Identify which cell holds the provided text, then report its (x, y) central coordinate. 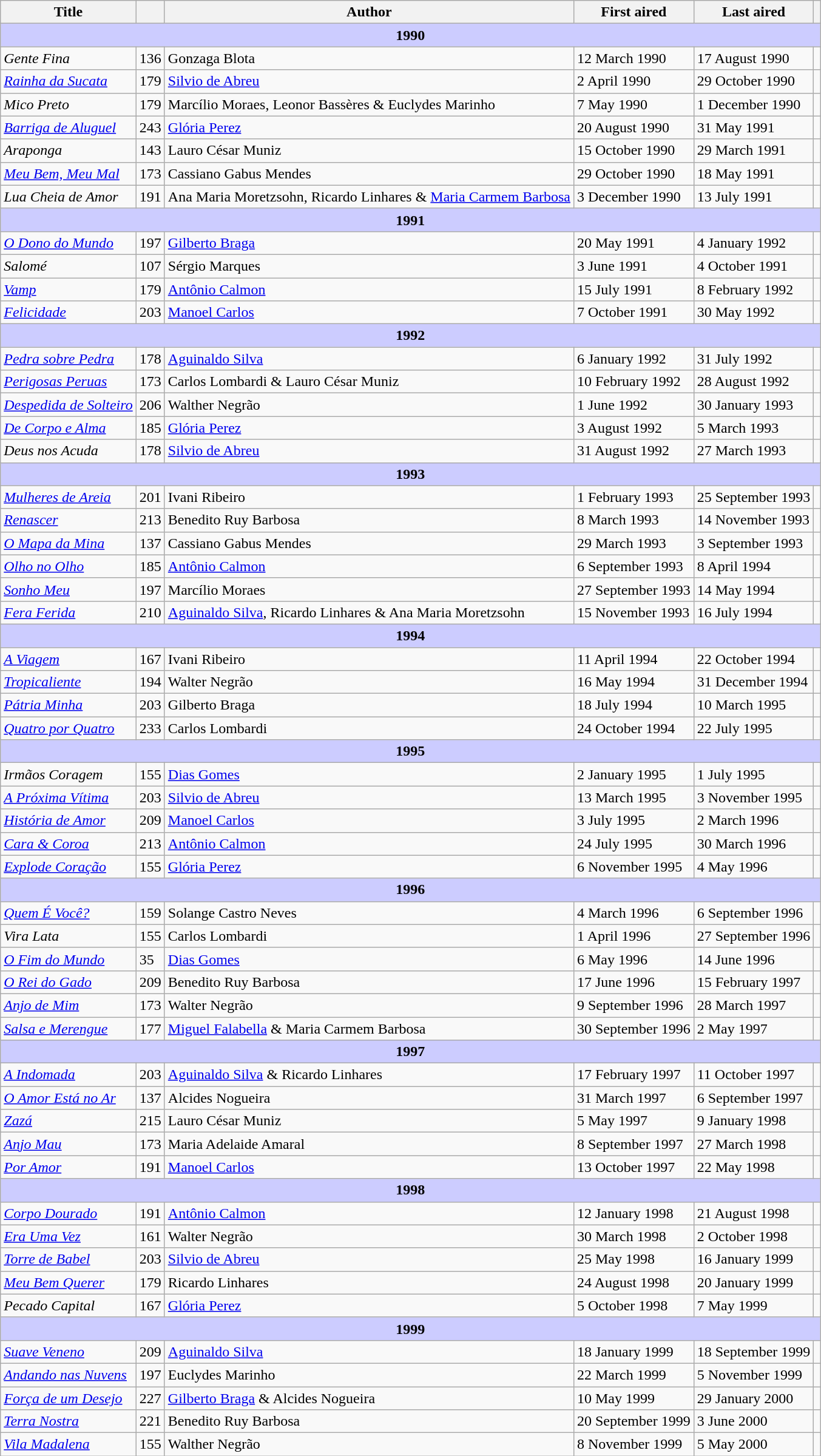
6 September 1996 (754, 913)
Mico Preto (68, 104)
5 October 1998 (633, 1305)
Ricardo Linhares (369, 1282)
1993 (410, 474)
30 March 1998 (633, 1236)
O Fim do Mundo (68, 959)
18 January 1999 (633, 1352)
Pedra sobre Pedra (68, 359)
107 (150, 266)
7 May 1999 (754, 1305)
159 (150, 913)
227 (150, 1398)
13 March 1995 (633, 797)
Terra Nostra (68, 1421)
Anjo de Mim (68, 1005)
8 February 1992 (754, 290)
27 March 1998 (754, 1144)
27 September 1993 (633, 589)
Despedida de Solteiro (68, 405)
210 (150, 612)
1991 (410, 220)
16 January 1999 (754, 1259)
14 June 1996 (754, 959)
O Dono do Mundo (68, 243)
143 (150, 151)
30 March 1996 (754, 844)
18 May 1991 (754, 174)
3 June 2000 (754, 1421)
1994 (410, 635)
Marcílio Moraes, Leonor Bassères & Euclydes Marinho (369, 104)
30 January 1993 (754, 405)
29 March 1993 (633, 543)
30 May 1992 (754, 313)
16 May 1994 (633, 682)
31 May 1991 (754, 127)
Lua Cheia de Amor (68, 197)
206 (150, 405)
A Indomada (68, 1075)
10 May 1999 (633, 1398)
29 January 2000 (754, 1398)
1 June 1992 (633, 405)
1990 (410, 35)
11 April 1994 (633, 659)
22 May 1998 (754, 1167)
6 November 1995 (633, 867)
1 December 1990 (754, 104)
15 November 1993 (633, 612)
Meu Bem Querer (68, 1282)
História de Amor (68, 821)
Perigosas Peruas (68, 382)
Cara & Coroa (68, 844)
31 March 1997 (633, 1098)
136 (150, 58)
2 March 1996 (754, 821)
3 September 1993 (754, 543)
16 July 1994 (754, 612)
Alcides Nogueira (369, 1098)
Força de um Desejo (68, 1398)
2 May 1997 (754, 1029)
24 August 1998 (633, 1282)
Torre de Babel (68, 1259)
5 November 1999 (754, 1375)
Carlos Lombardi & Lauro César Muniz (369, 382)
Meu Bem, Meu Mal (68, 174)
Marcílio Moraes (369, 589)
O Mapa da Mina (68, 543)
215 (150, 1121)
31 July 1992 (754, 359)
1 July 1995 (754, 774)
Ana Maria Moretzsohn, Ricardo Linhares & Maria Carmem Barbosa (369, 197)
201 (150, 497)
3 November 1995 (754, 797)
Title (68, 12)
Vamp (68, 290)
A Próxima Vítima (68, 797)
18 July 1994 (633, 705)
Deus nos Acuda (68, 451)
1996 (410, 890)
Sérgio Marques (369, 266)
221 (150, 1421)
6 May 1996 (633, 959)
25 May 1998 (633, 1259)
8 March 1993 (633, 520)
1 February 1993 (633, 497)
177 (150, 1029)
6 September 1997 (754, 1098)
Salsa e Merengue (68, 1029)
12 March 1990 (633, 58)
12 January 1998 (633, 1213)
4 March 1996 (633, 913)
Last aired (754, 12)
3 July 1995 (633, 821)
20 August 1990 (633, 127)
7 May 1990 (633, 104)
161 (150, 1236)
22 October 1994 (754, 659)
De Corpo e Alma (68, 428)
243 (150, 127)
Anjo Mau (68, 1144)
22 March 1999 (633, 1375)
2 January 1995 (633, 774)
Fera Ferida (68, 612)
Barriga de Aluguel (68, 127)
8 November 1999 (633, 1444)
Quem É Você? (68, 913)
Gilberto Braga & Alcides Nogueira (369, 1398)
9 September 1996 (633, 1005)
A Viagem (68, 659)
25 September 1993 (754, 497)
29 March 1991 (754, 151)
Maria Adelaide Amaral (369, 1144)
27 March 1993 (754, 451)
3 June 1991 (633, 266)
Vila Madalena (68, 1444)
Gente Fina (68, 58)
Felicidade (68, 313)
Solange Castro Neves (369, 913)
6 September 1993 (633, 566)
Rainha da Sucata (68, 81)
1999 (410, 1329)
22 July 1995 (754, 728)
5 March 1993 (754, 428)
24 October 1994 (633, 728)
O Amor Está no Ar (68, 1098)
Vira Lata (68, 936)
Olho no Olho (68, 566)
10 March 1995 (754, 705)
Araponga (68, 151)
1992 (410, 336)
28 August 1992 (754, 382)
Miguel Falabella & Maria Carmem Barbosa (369, 1029)
14 May 1994 (754, 589)
2 October 1998 (754, 1236)
11 October 1997 (754, 1075)
15 February 1997 (754, 982)
8 April 1994 (754, 566)
Explode Coração (68, 867)
31 December 1994 (754, 682)
9 January 1998 (754, 1121)
1998 (410, 1190)
Euclydes Marinho (369, 1375)
4 January 1992 (754, 243)
2 April 1990 (633, 81)
20 May 1991 (633, 243)
30 September 1996 (633, 1029)
1 April 1996 (633, 936)
4 May 1996 (754, 867)
Pecado Capital (68, 1305)
5 May 2000 (754, 1444)
35 (150, 959)
233 (150, 728)
28 March 1997 (754, 1005)
15 July 1991 (633, 290)
Renascer (68, 520)
Tropicaliente (68, 682)
6 January 1992 (633, 359)
Pátria Minha (68, 705)
15 October 1990 (633, 151)
10 February 1992 (633, 382)
21 August 1998 (754, 1213)
1995 (410, 751)
17 February 1997 (633, 1075)
Quatro por Quatro (68, 728)
Gonzaga Blota (369, 58)
3 August 1992 (633, 428)
Corpo Dourado (68, 1213)
Irmãos Coragem (68, 774)
Salomé (68, 266)
Mulheres de Areia (68, 497)
Zazá (68, 1121)
18 September 1999 (754, 1352)
Era Uma Vez (68, 1236)
8 September 1997 (633, 1144)
13 October 1997 (633, 1167)
7 October 1991 (633, 313)
Sonho Meu (68, 589)
24 July 1995 (633, 844)
27 September 1996 (754, 936)
Suave Veneno (68, 1352)
1997 (410, 1052)
O Rei do Gado (68, 982)
20 September 1999 (633, 1421)
First aired (633, 12)
20 January 1999 (754, 1282)
5 May 1997 (633, 1121)
Aguinaldo Silva & Ricardo Linhares (369, 1075)
Aguinaldo Silva, Ricardo Linhares & Ana Maria Moretzsohn (369, 612)
31 August 1992 (633, 451)
194 (150, 682)
3 December 1990 (633, 197)
13 July 1991 (754, 197)
17 August 1990 (754, 58)
Por Amor (68, 1167)
4 October 1991 (754, 266)
17 June 1996 (633, 982)
Andando nas Nuvens (68, 1375)
14 November 1993 (754, 520)
Author (369, 12)
